Locate the cell with the specified text and output its (x, y) center coordinate. 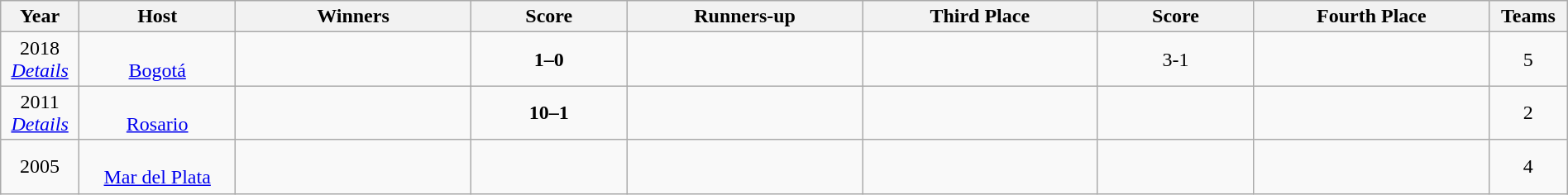
Winners (353, 17)
2011 Details (40, 112)
2018 Details (40, 59)
Rosario (157, 112)
Teams (1528, 17)
Runners-up (745, 17)
Year (40, 17)
Mar del Plata (157, 167)
Bogotá (157, 59)
Host (157, 17)
2005 (40, 167)
Fourth Place (1371, 17)
2 (1528, 112)
1–0 (549, 59)
Third Place (980, 17)
3-1 (1176, 59)
4 (1528, 167)
10–1 (549, 112)
5 (1528, 59)
